Find where the given text appears and provide that cell's center as [X, Y] coordinate. 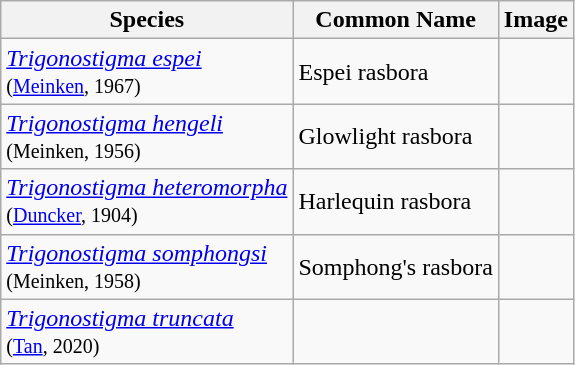
Trigonostigma somphongsi(Meinken, 1958) [147, 266]
Glowlight rasbora [396, 136]
Trigonostigma heteromorpha(Duncker, 1904) [147, 202]
Espei rasbora [396, 72]
Image [536, 20]
Trigonostigma hengeli(Meinken, 1956) [147, 136]
Common Name [396, 20]
Trigonostigma espei(Meinken, 1967) [147, 72]
Harlequin rasbora [396, 202]
Species [147, 20]
Trigonostigma truncata(Tan, 2020) [147, 332]
Somphong's rasbora [396, 266]
